Identify which cell holds the provided text, then report its [X, Y] central coordinate. 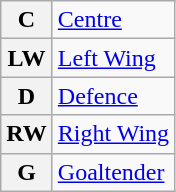
LW [27, 58]
Centre [113, 20]
C [27, 20]
G [27, 172]
Goaltender [113, 172]
Right Wing [113, 134]
D [27, 96]
Left Wing [113, 58]
RW [27, 134]
Defence [113, 96]
